Determine the (X, Y) coordinate at the center of the cell enclosing the given text.  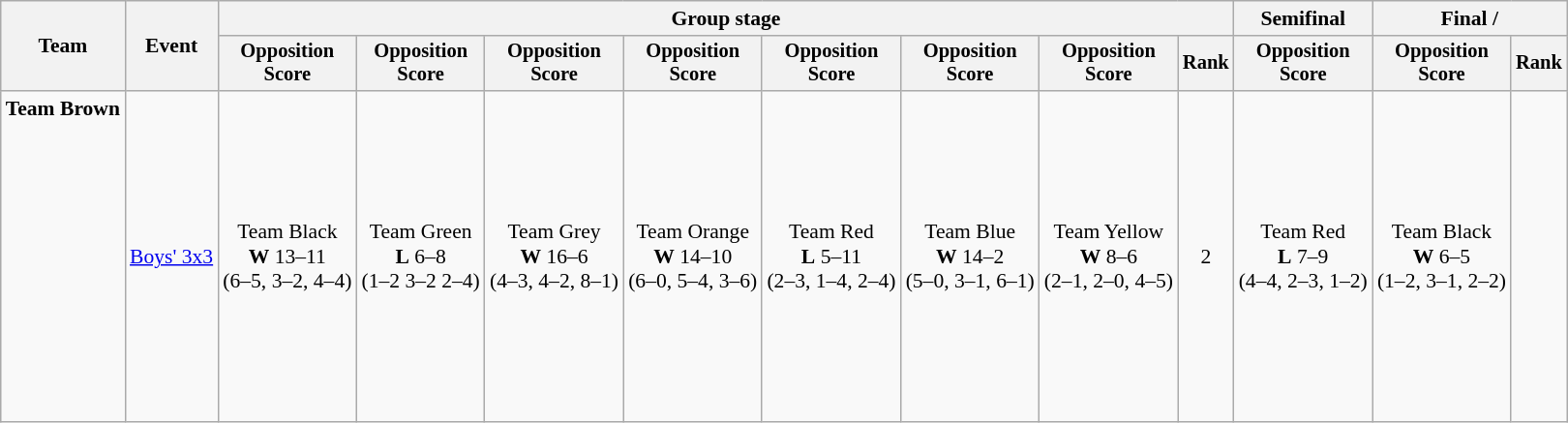
Team Brown (63, 257)
2 (1206, 257)
Team YellowW 8–6(2–1, 2–0, 4–5) (1109, 257)
Team BlackW 13–11(6–5, 3–2, 4–4) (286, 257)
Team RedL 5–11(2–3, 1–4, 2–4) (830, 257)
Team RedL 7–9(4–4, 2–3, 1–2) (1303, 257)
Team BlueW 14–2(5–0, 3–1, 6–1) (970, 257)
Boys' 3x3 (171, 257)
Team GreyW 16–6(4–3, 4–2, 8–1) (554, 257)
Team BlackW 6–5(1–2, 3–1, 2–2) (1442, 257)
Team (63, 46)
Final / (1469, 18)
Event (171, 46)
Team OrangeW 14–10(6–0, 5–4, 3–6) (693, 257)
Semifinal (1303, 18)
Team GreenL 6–8(1–2 3–2 2–4) (420, 257)
Group stage (726, 18)
